Extract the (x, y) coordinate from the center of the cell holding the provided text.  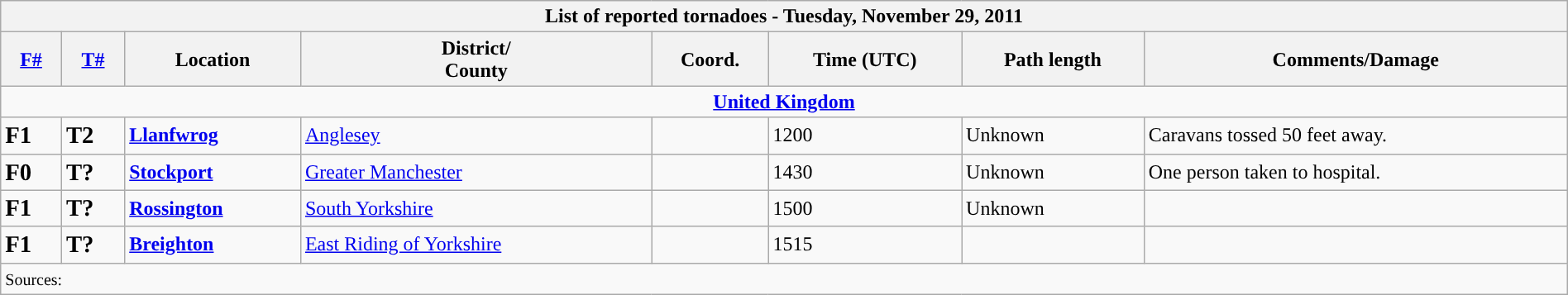
United Kingdom (784, 102)
Breighton (213, 245)
1515 (865, 245)
Time (UTC) (865, 59)
Rossington (213, 208)
Greater Manchester (476, 172)
1200 (865, 136)
Caravans tossed 50 feet away. (1355, 136)
1500 (865, 208)
East Riding of Yorkshire (476, 245)
Path length (1054, 59)
List of reported tornadoes - Tuesday, November 29, 2011 (784, 17)
Coord. (710, 59)
1430 (865, 172)
T2 (93, 136)
Llanfwrog (213, 136)
T# (93, 59)
Location (213, 59)
F# (31, 59)
Stockport (213, 172)
South Yorkshire (476, 208)
Anglesey (476, 136)
Sources: (784, 278)
One person taken to hospital. (1355, 172)
District/County (476, 59)
Comments/Damage (1355, 59)
F0 (31, 172)
